For the text-containing cell, return its midpoint in [X, Y] coordinate format. 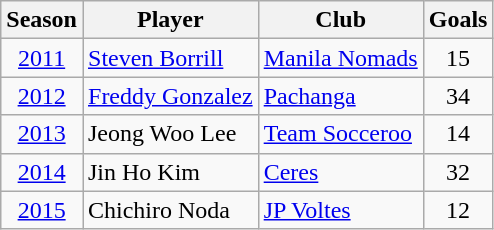
Jin Ho Kim [170, 172]
2011 [42, 58]
Club [340, 20]
2015 [42, 210]
Jeong Woo Lee [170, 134]
JP Voltes [340, 210]
Pachanga [340, 96]
2013 [42, 134]
Season [42, 20]
Manila Nomads [340, 58]
2012 [42, 96]
32 [458, 172]
Freddy Gonzalez [170, 96]
15 [458, 58]
Goals [458, 20]
14 [458, 134]
34 [458, 96]
Team Socceroo [340, 134]
Player [170, 20]
12 [458, 210]
Steven Borrill [170, 58]
Chichiro Noda [170, 210]
Ceres [340, 172]
2014 [42, 172]
